Locate the cell with the specified text and output its (X, Y) center coordinate. 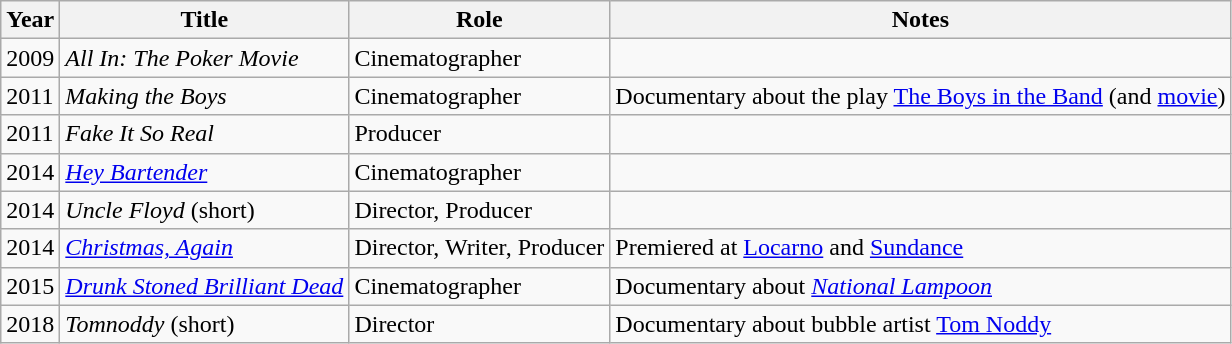
2018 (30, 324)
Notes (920, 20)
Tomnoddy (short) (204, 324)
Documentary about bubble artist Tom Noddy (920, 324)
Producer (480, 134)
Drunk Stoned Brilliant Dead (204, 286)
Hey Bartender (204, 172)
Christmas, Again (204, 248)
Premiered at Locarno and Sundance (920, 248)
2009 (30, 58)
Director, Producer (480, 210)
Documentary about the play The Boys in the Band (and movie) (920, 96)
Uncle Floyd (short) (204, 210)
Year (30, 20)
Title (204, 20)
Documentary about National Lampoon (920, 286)
2015 (30, 286)
Role (480, 20)
Making the Boys (204, 96)
Director, Writer, Producer (480, 248)
Fake It So Real (204, 134)
All In: The Poker Movie (204, 58)
Director (480, 324)
